For the text-containing cell, return its midpoint in [x, y] coordinate format. 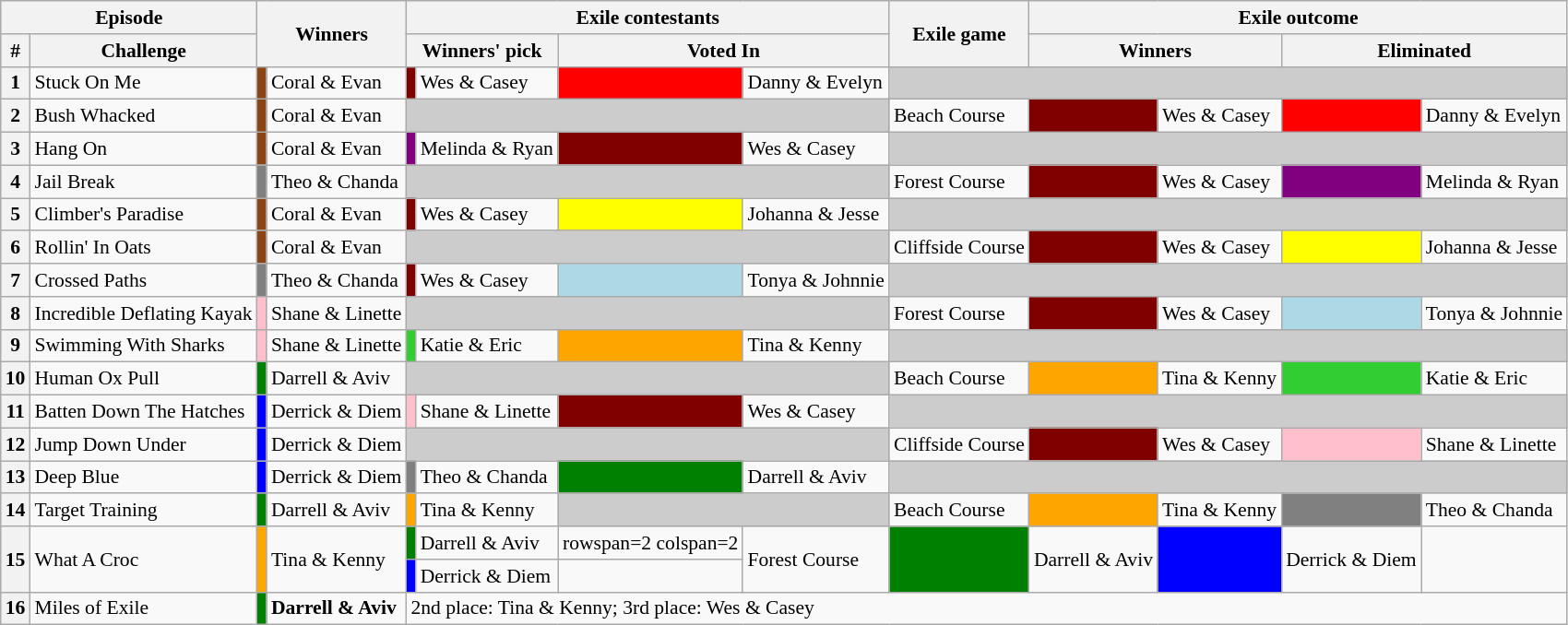
Deep Blue [143, 478]
16 [16, 608]
Climber's Paradise [143, 215]
14 [16, 511]
2nd place: Tina & Kenny; 3rd place: Wes & Casey [987, 608]
Batten Down The Hatches [143, 412]
What A Croc [143, 559]
3 [16, 149]
Incredible Deflating Kayak [143, 313]
Challenge [143, 51]
Eliminated [1424, 51]
7 [16, 280]
Bush Whacked [143, 116]
Rollin' In Oats [143, 248]
13 [16, 478]
Jail Break [143, 182]
6 [16, 248]
Winners' pick [481, 51]
10 [16, 379]
Human Ox Pull [143, 379]
# [16, 51]
Exile game [959, 33]
12 [16, 444]
Exile outcome [1299, 18]
Miles of Exile [143, 608]
Hang On [143, 149]
Crossed Paths [143, 280]
1 [16, 83]
Episode [129, 18]
11 [16, 412]
Swimming With Sharks [143, 346]
Voted In [723, 51]
Target Training [143, 511]
Stuck On Me [143, 83]
15 [16, 559]
2 [16, 116]
5 [16, 215]
8 [16, 313]
rowspan=2 colspan=2 [651, 543]
4 [16, 182]
Exile contestants [647, 18]
Jump Down Under [143, 444]
9 [16, 346]
